Capture the cell that displays the provided text and extract its [x, y] central coordinate. 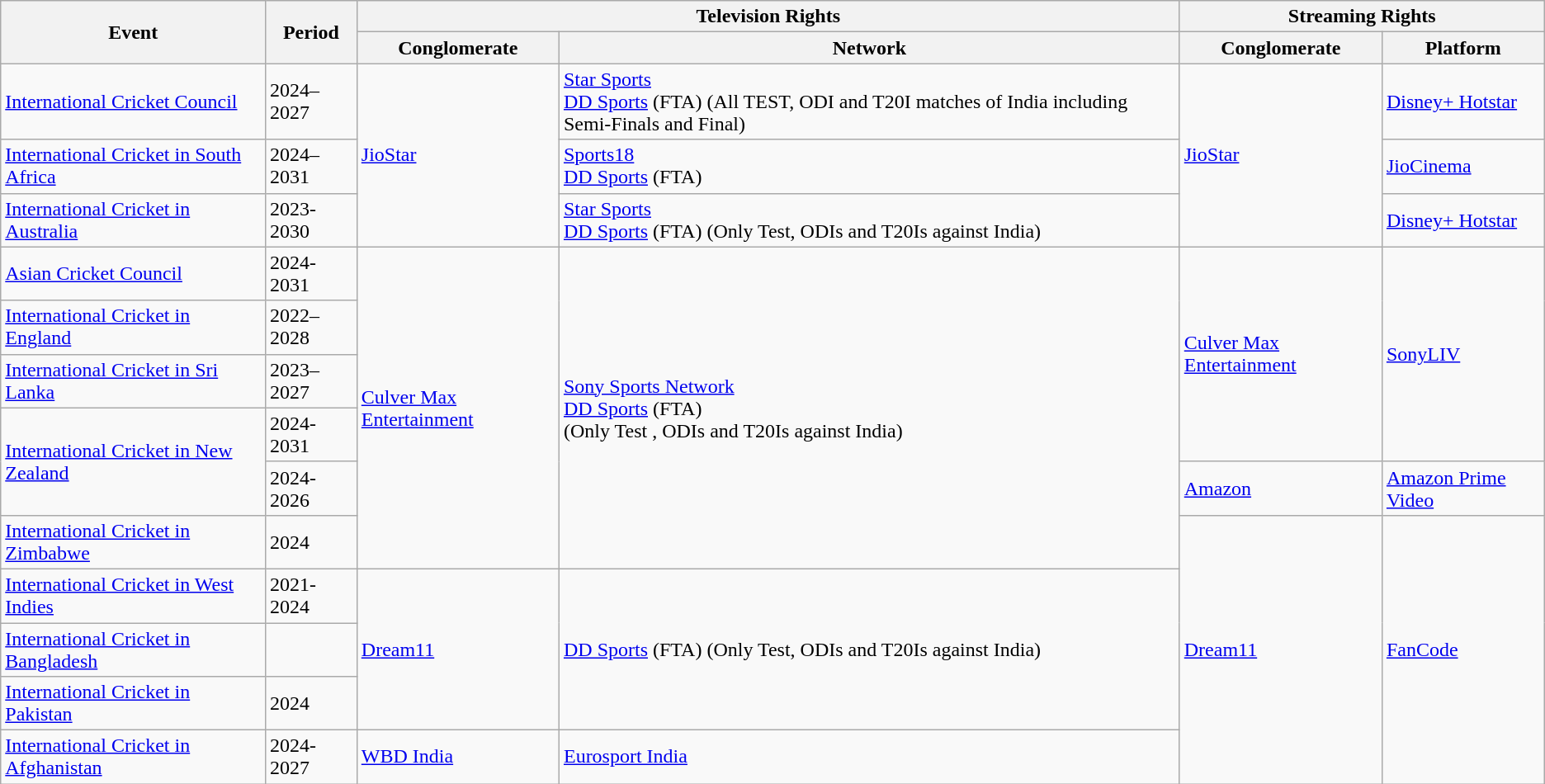
Sony Sports NetworkDD Sports (FTA)(Only Test , ODIs and T20Is against India) [869, 408]
Period [312, 32]
2024-2027 [312, 758]
International Cricket in England [134, 327]
FanCode [1462, 649]
Amazon [1281, 489]
Star SportsDD Sports (FTA) (All TEST, ODI and T20I matches of India including Semi-Finals and Final) [869, 102]
International Cricket in New Zealand [134, 461]
International Cricket in West Indies [134, 596]
Sports18DD Sports (FTA) [869, 167]
WBD India [457, 758]
2024–2031 [312, 167]
International Cricket in Bangladesh [134, 649]
2022–2028 [312, 327]
Streaming Rights [1362, 17]
2021-2024 [312, 596]
Network [869, 48]
Platform [1462, 48]
SonyLIV [1462, 354]
Star SportsDD Sports (FTA) (Only Test, ODIs and T20Is against India) [869, 220]
International Cricket in Pakistan [134, 703]
Eurosport India [869, 758]
Asian Cricket Council [134, 274]
Amazon Prime Video [1462, 489]
International Cricket in Afghanistan [134, 758]
DD Sports (FTA) (Only Test, ODIs and T20Is against India) [869, 649]
2024-2026 [312, 489]
International Cricket in Zimbabwe [134, 541]
2024–2027 [312, 102]
2023–2027 [312, 381]
2023-2030 [312, 220]
International Cricket Council [134, 102]
International Cricket in South Africa [134, 167]
International Cricket in Sri Lanka [134, 381]
JioCinema [1462, 167]
Television Rights [768, 17]
International Cricket in Australia [134, 220]
Event [134, 32]
